Find where the given text appears and provide that cell's center as (X, Y) coordinate. 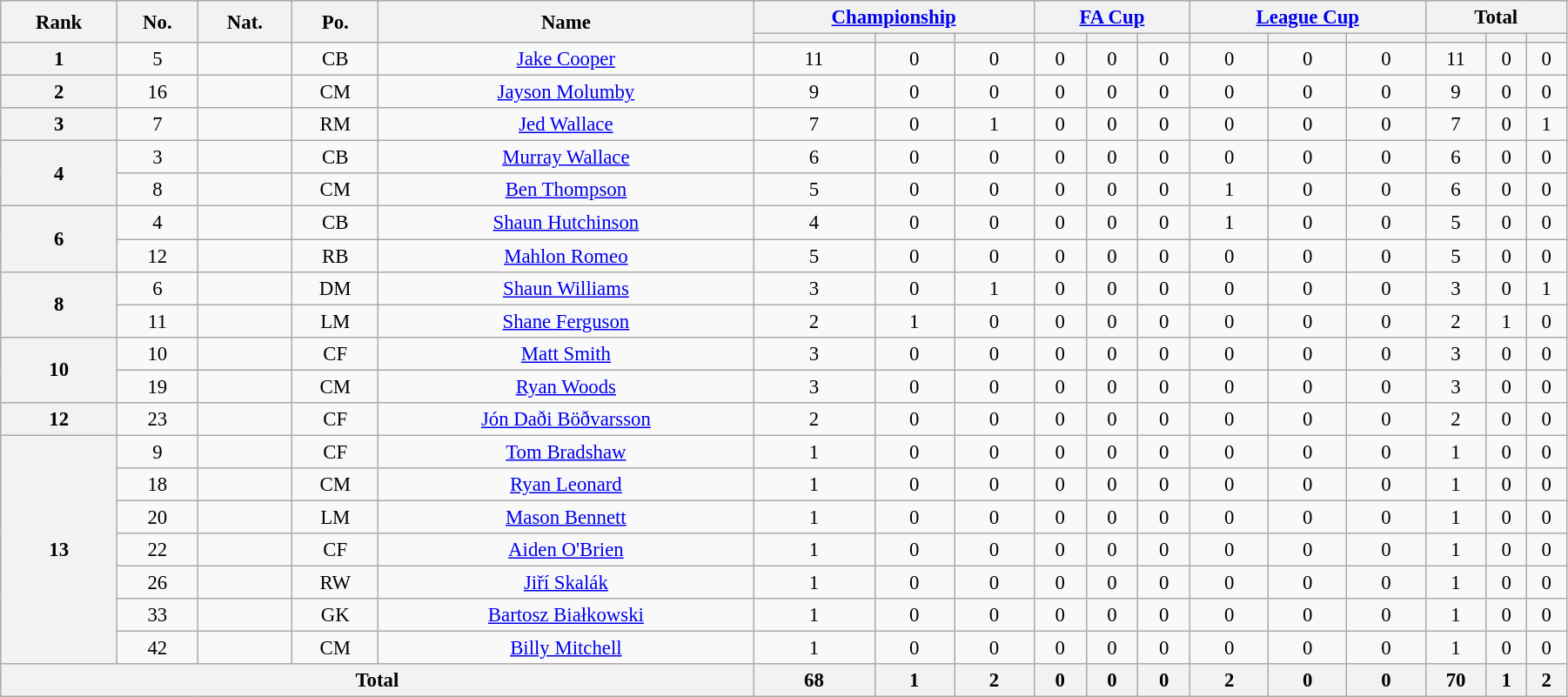
Shaun Hutchinson (566, 223)
Matt Smith (566, 353)
Bartosz Białkowski (566, 615)
Ben Thompson (566, 191)
Murray Wallace (566, 157)
Jón Daði Böðvarsson (566, 419)
26 (158, 583)
RW (336, 583)
Jed Wallace (566, 124)
Shane Ferguson (566, 321)
68 (814, 680)
Tom Bradshaw (566, 452)
Mahlon Romeo (566, 256)
Jiří Skalák (566, 583)
Name (566, 22)
Championship (894, 17)
22 (158, 550)
Aiden O'Brien (566, 550)
GK (336, 615)
DM (336, 288)
Rank (59, 22)
Ryan Leonard (566, 485)
33 (158, 615)
16 (158, 92)
13 (59, 550)
Billy Mitchell (566, 648)
Jayson Molumby (566, 92)
23 (158, 419)
Po. (336, 22)
20 (158, 517)
RM (336, 124)
18 (158, 485)
FA Cup (1112, 17)
70 (1456, 680)
42 (158, 648)
No. (158, 22)
19 (158, 386)
Jake Cooper (566, 59)
Ryan Woods (566, 386)
Shaun Williams (566, 288)
Nat. (245, 22)
League Cup (1308, 17)
Mason Bennett (566, 517)
RB (336, 256)
